Find where the given text appears and provide that cell's center as (X, Y) coordinate. 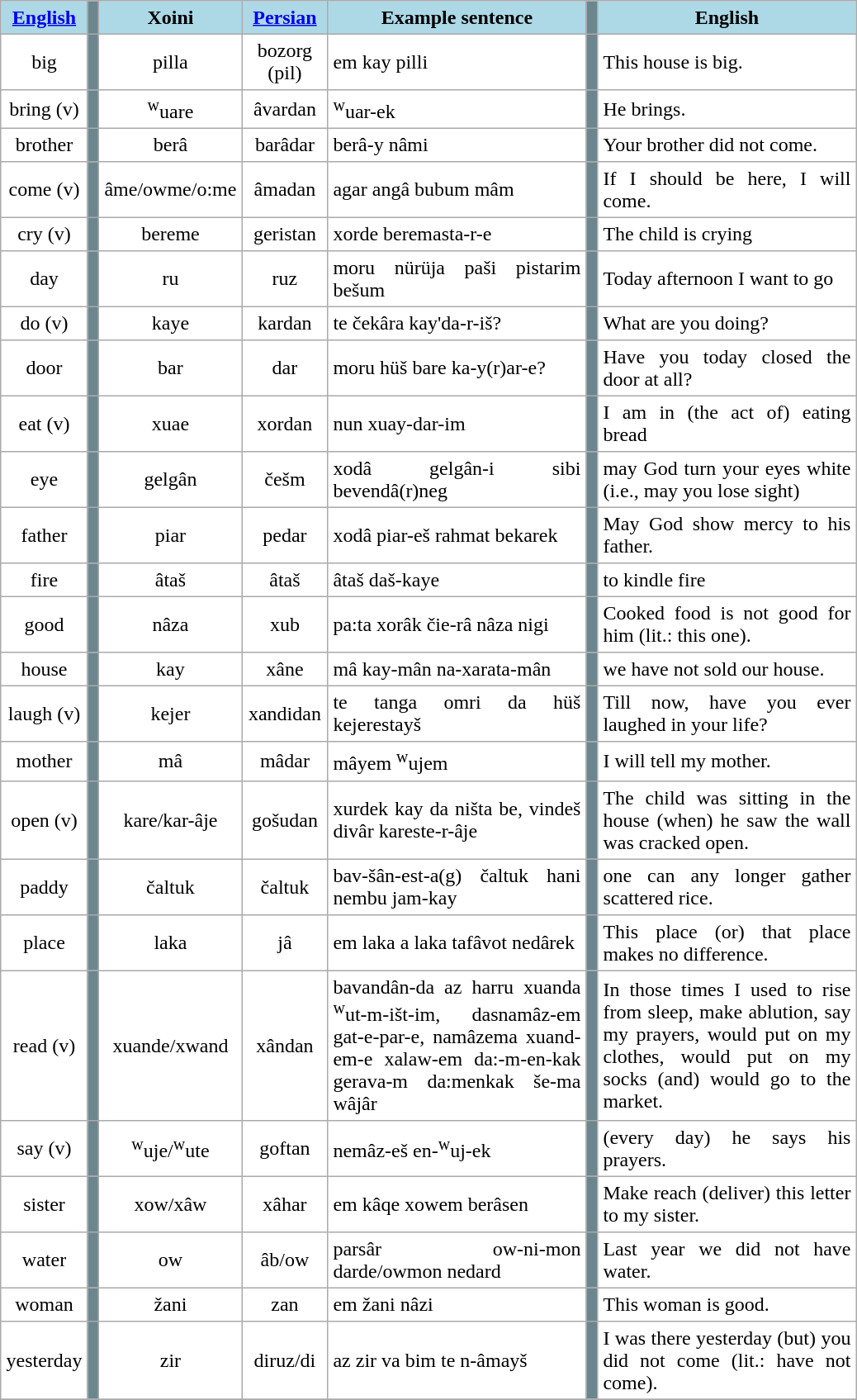
nemâz-eš en-wuj-ek (457, 1149)
kejer (170, 714)
kare/kar-âje (170, 819)
sister (45, 1204)
agar angâ bubum mâm (457, 190)
em žani nâzi (457, 1304)
eat (v) (45, 425)
ru (170, 279)
moru nürüja paši pistarim bešum (457, 279)
xâne (285, 669)
em laka a laka tafâvot nedârek (457, 942)
open (v) (45, 819)
If I should be here, I will come. (727, 190)
xandidan (285, 714)
ow (170, 1260)
ruz (285, 279)
we have not sold our house. (727, 669)
What are you doing? (727, 324)
âvardan (285, 109)
te čekâra kay'da-r-iš? (457, 324)
bring (v) (45, 109)
Persian (285, 17)
mâ (170, 762)
moru hüš bare ka-y(r)ar-e? (457, 368)
come (v) (45, 190)
Till now, have you ever laughed in your life? (727, 714)
bereme (170, 235)
em kay pilli (457, 62)
xodâ piar-eš rahmat bekarek (457, 536)
xândan (285, 1046)
mother (45, 762)
door (45, 368)
(every day) he says his prayers. (727, 1149)
âmadan (285, 190)
Cooked food is not good for him (lit.: this one). (727, 625)
gelgân (170, 480)
xordan (285, 425)
He brings. (727, 109)
âb/ow (285, 1260)
cry (v) (45, 235)
house (45, 669)
big (45, 62)
eye (45, 480)
xow/xâw (170, 1204)
xuae (170, 425)
I am in (the act of) eating bread (727, 425)
bavandân-da az harru xuanda wut-m-išt-im, dasnamâz-em gat-e-par-e, namâzema xuand-em-e xalaw-em da:-m-en-kak gerava-m da:menkak še-ma wâjâr (457, 1046)
xodâ gelgân-i sibi bevendâ(r)neg (457, 480)
laugh (v) (45, 714)
xâhar (285, 1204)
pilla (170, 62)
parsâr ow-ni-mon darde/owmon nedard (457, 1260)
xorde beremasta-r-e (457, 235)
The child is crying (727, 235)
pa:ta xorâk čie-râ nâza nigi (457, 625)
goftan (285, 1149)
az zir va bim te n-âmayš (457, 1360)
laka (170, 942)
žani (170, 1304)
Make reach (deliver) this letter to my sister. (727, 1204)
wuare (170, 109)
dar (285, 368)
I was there yesterday (but) you did not come (lit.: have not come). (727, 1360)
kaye (170, 324)
berâ-y nâmi (457, 145)
kardan (285, 324)
âme/owme/o:me (170, 190)
In those times I used to rise from sleep, make ablution, say my prayers, would put on my clothes, would put on my socks (and) would go to the market. (727, 1046)
Today afternoon I want to go (727, 279)
em kâqe xowem berâsen (457, 1204)
kay (170, 669)
woman (45, 1304)
mâyem wujem (457, 762)
say (v) (45, 1149)
âtaš daš-kaye (457, 580)
pedar (285, 536)
fire (45, 580)
wuar-ek (457, 109)
paddy (45, 887)
This house is big. (727, 62)
day (45, 279)
jâ (285, 942)
I will tell my mother. (727, 762)
geristan (285, 235)
bav-šân-est-a(g) čaltuk hani nembu jam-kay (457, 887)
place (45, 942)
mâ kay-mân na-xarata-mân (457, 669)
do (v) (45, 324)
wuje/wute (170, 1149)
good (45, 625)
zir (170, 1360)
May God show mercy to his father. (727, 536)
to kindle fire (727, 580)
read (v) (45, 1046)
Last year we did not have water. (727, 1260)
mâdar (285, 762)
This place (or) that place makes no difference. (727, 942)
Have you today closed the door at all? (727, 368)
bozorg (pil) (285, 62)
This woman is good. (727, 1304)
xurdek kay da ništa be, vindeš divâr kareste-r-âje (457, 819)
xub (285, 625)
yesterday (45, 1360)
xuande/xwand (170, 1046)
nun xuay-dar-im (457, 425)
Example sentence (457, 17)
may God turn your eyes white (i.e., may you lose sight) (727, 480)
father (45, 536)
piar (170, 536)
Xoini (170, 17)
barâdar (285, 145)
te tanga omri da hüš kejerestayš (457, 714)
Your brother did not come. (727, 145)
The child was sitting in the house (when) he saw the wall was cracked open. (727, 819)
berâ (170, 145)
nâza (170, 625)
diruz/di (285, 1360)
bar (170, 368)
brother (45, 145)
češm (285, 480)
one can any longer gather scattered rice. (727, 887)
water (45, 1260)
gošudan (285, 819)
zan (285, 1304)
